Return the (X, Y) coordinate for the center point of the cell that contains the specified text.  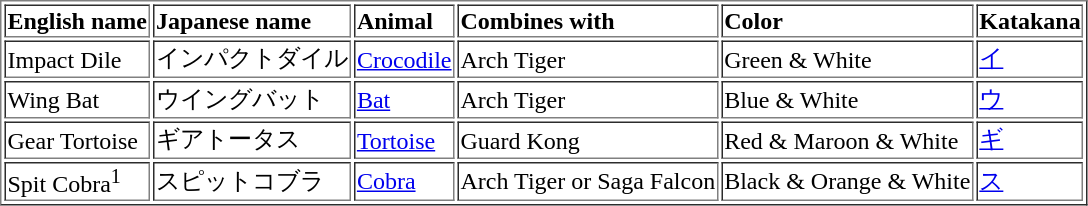
Arch Tiger or Saga Falcon (588, 182)
Spit Cobra1 (76, 182)
ス (1030, 182)
Red & Maroon & White (847, 141)
スピットコブラ (252, 182)
Crocodile (404, 59)
Wing Bat (76, 100)
Black & Orange & White (847, 182)
イ (1030, 59)
Color (847, 20)
Japanese name (252, 20)
Guard Kong (588, 141)
Bat (404, 100)
ギ (1030, 141)
ウイングバット (252, 100)
Tortoise (404, 141)
Animal (404, 20)
English name (76, 20)
Impact Dile (76, 59)
Blue & White (847, 100)
Green & White (847, 59)
ギアトータス (252, 141)
Gear Tortoise (76, 141)
Cobra (404, 182)
インパクトダイル (252, 59)
ウ (1030, 100)
Katakana (1030, 20)
Combines with (588, 20)
